Provide the (X, Y) coordinate of the cell's center where the given text is located.  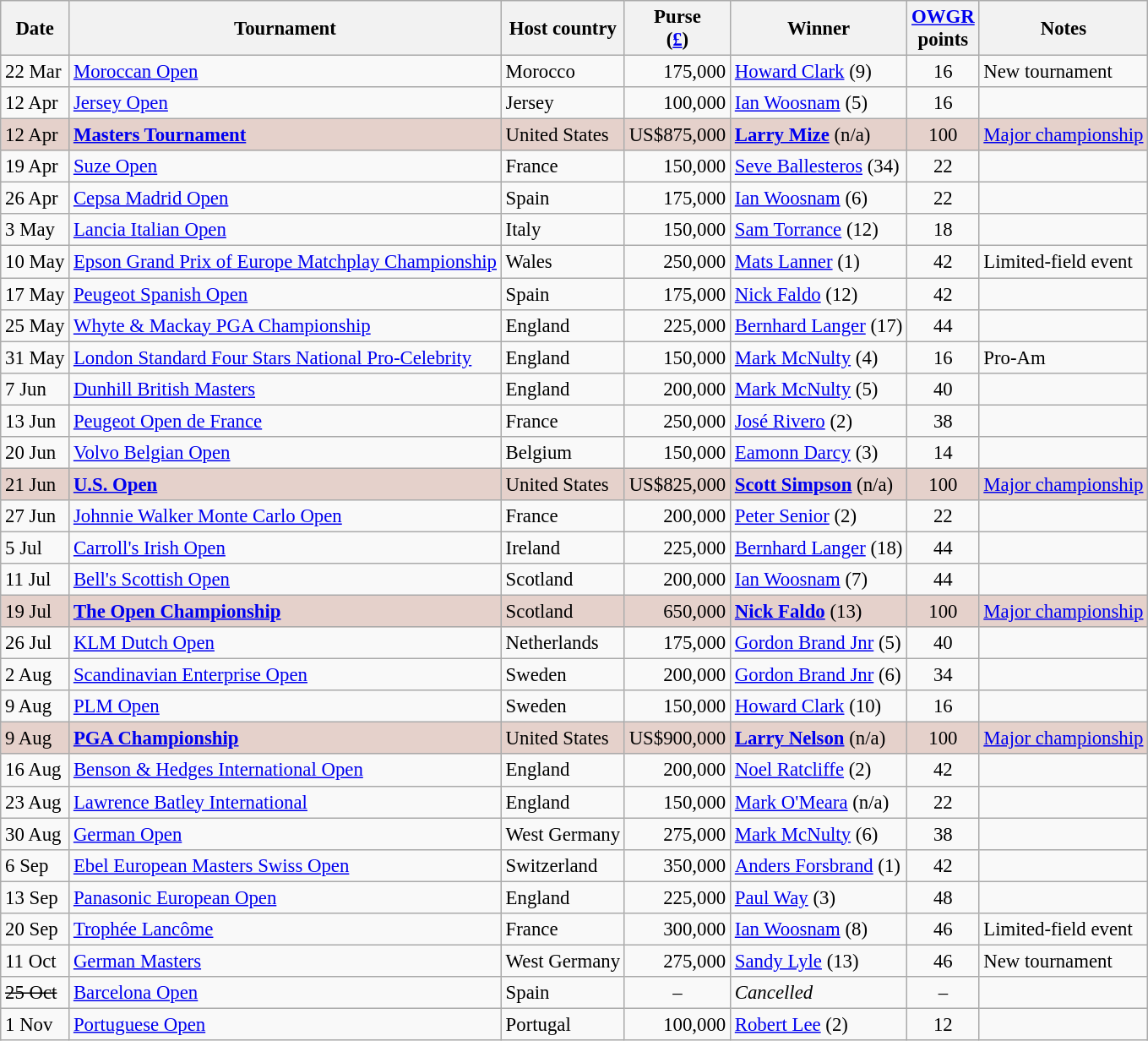
300,000 (677, 929)
2 Aug (35, 675)
German Open (286, 834)
650,000 (677, 612)
16 Aug (35, 771)
US$875,000 (677, 135)
6 Sep (35, 865)
Pro-Am (1064, 357)
25 May (35, 325)
11 Jul (35, 580)
22 Mar (35, 72)
José Rivero (2) (818, 421)
Lancia Italian Open (286, 231)
Ian Woosnam (8) (818, 929)
Wales (563, 262)
OWGRpoints (943, 29)
Dunhill British Masters (286, 389)
13 Jun (35, 421)
Peugeot Spanish Open (286, 294)
Panasonic European Open (286, 897)
Robert Lee (2) (818, 1024)
Larry Mize (n/a) (818, 135)
20 Jun (35, 453)
Carroll's Irish Open (286, 548)
Benson & Hedges International Open (286, 771)
Moroccan Open (286, 72)
Notes (1064, 29)
Scandinavian Enterprise Open (286, 675)
Morocco (563, 72)
Mark McNulty (5) (818, 389)
12 (943, 1024)
7 Jun (35, 389)
U.S. Open (286, 484)
Ian Woosnam (6) (818, 199)
Whyte & Mackay PGA Championship (286, 325)
Purse(£) (677, 29)
Tournament (286, 29)
Eamonn Darcy (3) (818, 453)
21 Jun (35, 484)
Ian Woosnam (5) (818, 103)
18 (943, 231)
3 May (35, 231)
German Masters (286, 961)
48 (943, 897)
Howard Clark (9) (818, 72)
10 May (35, 262)
Howard Clark (10) (818, 706)
Suze Open (286, 166)
Sam Torrance (12) (818, 231)
Peter Senior (2) (818, 516)
5 Jul (35, 548)
Portugal (563, 1024)
23 Aug (35, 802)
Belgium (563, 453)
Peugeot Open de France (286, 421)
Netherlands (563, 643)
London Standard Four Stars National Pro-Celebrity (286, 357)
Cancelled (818, 993)
Ireland (563, 548)
Gordon Brand Jnr (6) (818, 675)
Host country (563, 29)
Mats Lanner (1) (818, 262)
Jersey Open (286, 103)
Cepsa Madrid Open (286, 199)
Bell's Scottish Open (286, 580)
Volvo Belgian Open (286, 453)
25 Oct (35, 993)
KLM Dutch Open (286, 643)
26 Jul (35, 643)
Gordon Brand Jnr (5) (818, 643)
Ebel European Masters Swiss Open (286, 865)
26 Apr (35, 199)
Epson Grand Prix of Europe Matchplay Championship (286, 262)
Johnnie Walker Monte Carlo Open (286, 516)
31 May (35, 357)
Sandy Lyle (13) (818, 961)
34 (943, 675)
Mark McNulty (4) (818, 357)
13 Sep (35, 897)
Lawrence Batley International (286, 802)
Portuguese Open (286, 1024)
Trophée Lancôme (286, 929)
US$825,000 (677, 484)
Masters Tournament (286, 135)
Nick Faldo (13) (818, 612)
Switzerland (563, 865)
Nick Faldo (12) (818, 294)
11 Oct (35, 961)
19 Apr (35, 166)
Jersey (563, 103)
Italy (563, 231)
20 Sep (35, 929)
Mark McNulty (6) (818, 834)
350,000 (677, 865)
Date (35, 29)
Bernhard Langer (18) (818, 548)
Paul Way (3) (818, 897)
1 Nov (35, 1024)
27 Jun (35, 516)
19 Jul (35, 612)
Ian Woosnam (7) (818, 580)
Winner (818, 29)
Seve Ballesteros (34) (818, 166)
Larry Nelson (n/a) (818, 739)
30 Aug (35, 834)
Scott Simpson (n/a) (818, 484)
Noel Ratcliffe (2) (818, 771)
US$900,000 (677, 739)
Anders Forsbrand (1) (818, 865)
17 May (35, 294)
PLM Open (286, 706)
14 (943, 453)
Mark O'Meara (n/a) (818, 802)
Barcelona Open (286, 993)
PGA Championship (286, 739)
Bernhard Langer (17) (818, 325)
The Open Championship (286, 612)
